Pinpoint the cell where the given text exists, returning its [X, Y] midpoint coordinate. 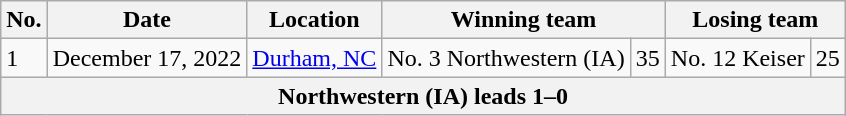
Winning team [524, 20]
35 [648, 58]
No. 3 Northwestern (IA) [506, 58]
Durham, NC [314, 58]
25 [828, 58]
Location [314, 20]
No. [24, 20]
1 [24, 58]
Losing team [755, 20]
No. 12 Keiser [738, 58]
December 17, 2022 [147, 58]
Date [147, 20]
Northwestern (IA) leads 1–0 [424, 96]
